Identify which cell holds the provided text, then report its (x, y) central coordinate. 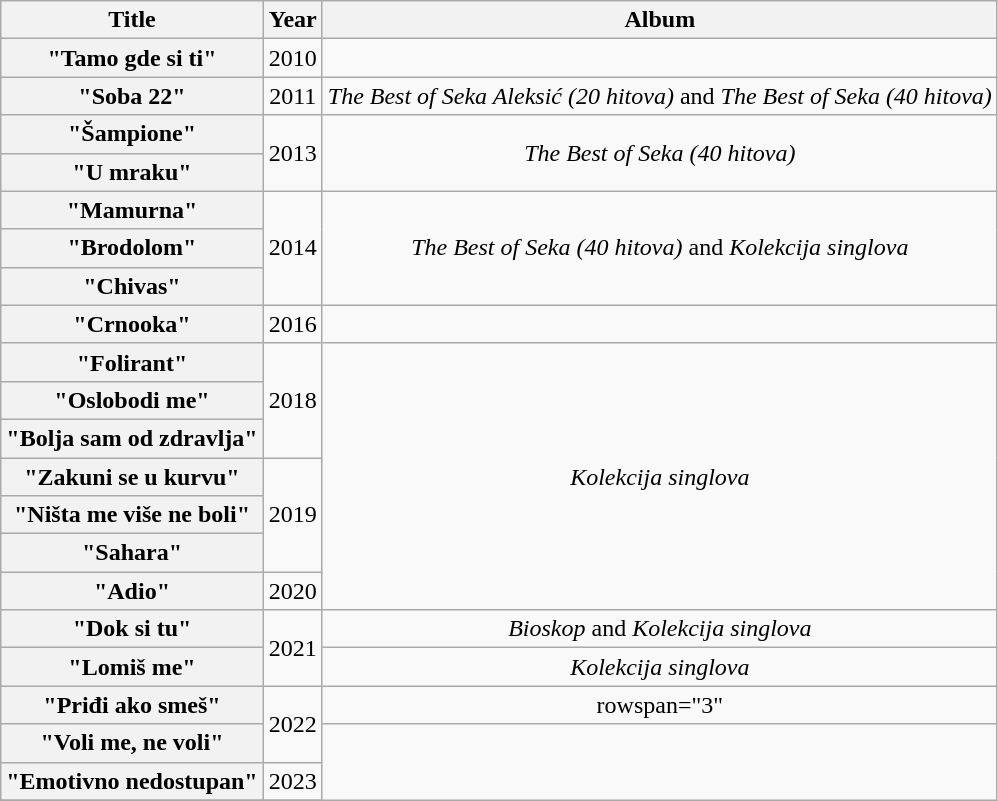
2011 (292, 96)
"Adio" (132, 591)
"Voli me, ne voli" (132, 743)
"Folirant" (132, 362)
The Best of Seka (40 hitova) and Kolekcija singlova (660, 248)
2016 (292, 324)
"Sahara" (132, 553)
2018 (292, 400)
"Bolja sam od zdravlja" (132, 438)
Title (132, 20)
2020 (292, 591)
2010 (292, 58)
"Chivas" (132, 286)
"Šampione" (132, 134)
2023 (292, 781)
"Emotivno nedostupan" (132, 781)
The Best of Seka (40 hitova) (660, 153)
"Brodolom" (132, 248)
"Ništa me više ne boli" (132, 515)
2014 (292, 248)
Year (292, 20)
2022 (292, 724)
2013 (292, 153)
"Mamurna" (132, 210)
"Lomiš me" (132, 667)
"Crnooka" (132, 324)
rowspan="3" (660, 705)
2021 (292, 648)
"Oslobodi me" (132, 400)
"U mraku" (132, 172)
Bioskop and Kolekcija singlova (660, 629)
Album (660, 20)
"Dok si tu" (132, 629)
The Best of Seka Aleksić (20 hitova) and The Best of Seka (40 hitova) (660, 96)
"Zakuni se u kurvu" (132, 477)
"Tamo gde si ti" (132, 58)
2019 (292, 515)
"Soba 22" (132, 96)
"Priđi ako smeš" (132, 705)
